Find where the given text appears and provide that cell's center as [X, Y] coordinate. 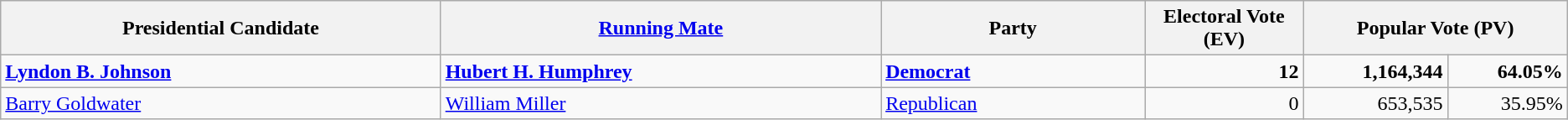
Running Mate [660, 29]
Presidential Candidate [221, 29]
12 [1225, 71]
Hubert H. Humphrey [660, 71]
0 [1225, 103]
Party [1014, 29]
Lyndon B. Johnson [221, 71]
1,164,344 [1375, 71]
William Miller [660, 103]
Electoral Vote (EV) [1225, 29]
64.05% [1508, 71]
Democrat [1014, 71]
653,535 [1375, 103]
35.95% [1508, 103]
Barry Goldwater [221, 103]
Popular Vote (PV) [1436, 29]
Republican [1014, 103]
